Extract the [X, Y] coordinate from the center of the cell holding the provided text.  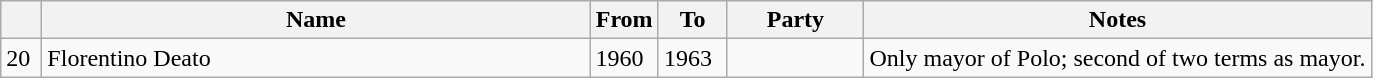
Party [796, 20]
20 [22, 58]
To [692, 20]
Florentino Deato [316, 58]
1963 [692, 58]
Name [316, 20]
From [624, 20]
Notes [1118, 20]
Only mayor of Polo; second of two terms as mayor. [1118, 58]
1960 [624, 58]
